Pinpoint the cell where the given text exists, returning its (X, Y) midpoint coordinate. 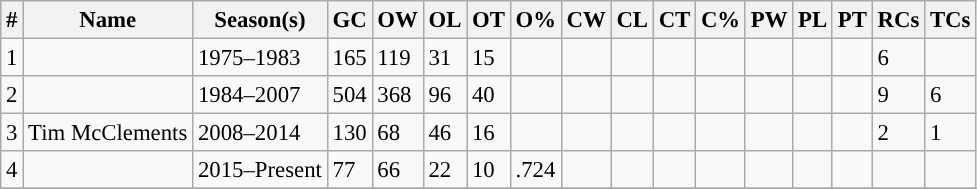
46 (445, 133)
368 (398, 95)
C% (721, 20)
Tim McClements (108, 133)
15 (489, 58)
CW (586, 20)
40 (489, 95)
10 (489, 170)
PT (852, 20)
TCs (950, 20)
PW (768, 20)
RCs (898, 20)
22 (445, 170)
CL (632, 20)
130 (350, 133)
165 (350, 58)
3 (12, 133)
4 (12, 170)
68 (398, 133)
Name (108, 20)
1975–1983 (260, 58)
66 (398, 170)
504 (350, 95)
.724 (536, 170)
PL (813, 20)
9 (898, 95)
OW (398, 20)
# (12, 20)
CT (674, 20)
2008–2014 (260, 133)
16 (489, 133)
OL (445, 20)
Season(s) (260, 20)
77 (350, 170)
OT (489, 20)
O% (536, 20)
119 (398, 58)
31 (445, 58)
1984–2007 (260, 95)
2015–Present (260, 170)
96 (445, 95)
GC (350, 20)
